Locate the cell with the specified text and output its [x, y] center coordinate. 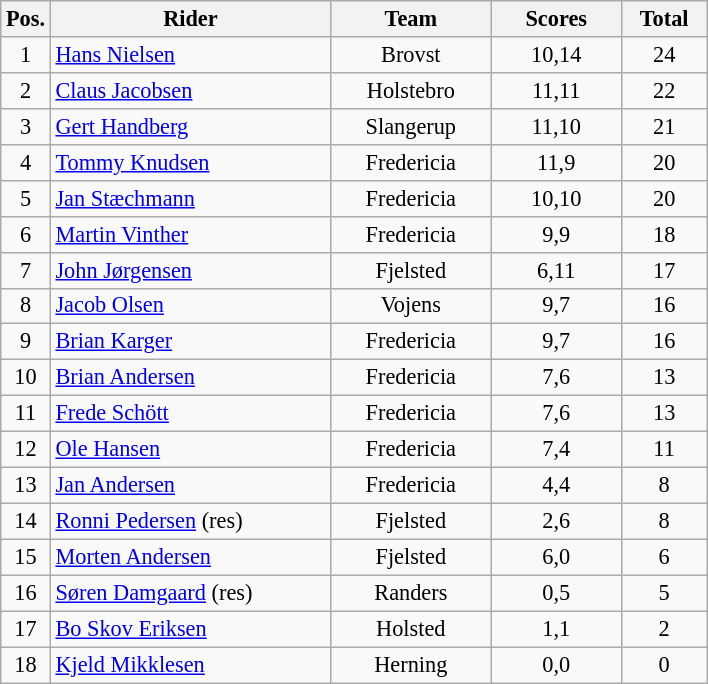
10,14 [556, 55]
Bo Skov Eriksen [190, 629]
Søren Damgaard (res) [190, 593]
22 [664, 90]
7 [26, 270]
11,10 [556, 126]
4 [26, 162]
John Jørgensen [190, 270]
21 [664, 126]
2,6 [556, 521]
Hans Nielsen [190, 55]
11,9 [556, 162]
Tommy Knudsen [190, 162]
Frede Schött [190, 414]
1 [26, 55]
10,10 [556, 198]
Gert Handberg [190, 126]
Jan Andersen [190, 485]
Vojens [411, 306]
9,9 [556, 234]
14 [26, 521]
Herning [411, 665]
Claus Jacobsen [190, 90]
Rider [190, 19]
Jan Stæchmann [190, 198]
7,4 [556, 450]
Kjeld Mikklesen [190, 665]
6,11 [556, 270]
Team [411, 19]
0 [664, 665]
Ole Hansen [190, 450]
Slangerup [411, 126]
Scores [556, 19]
0,5 [556, 593]
Holstebro [411, 90]
Martin Vinther [190, 234]
10 [26, 378]
Holsted [411, 629]
3 [26, 126]
6,0 [556, 557]
Total [664, 19]
0,0 [556, 665]
12 [26, 450]
Brian Andersen [190, 378]
Randers [411, 593]
9 [26, 342]
Pos. [26, 19]
Ronni Pedersen (res) [190, 521]
Brovst [411, 55]
11,11 [556, 90]
24 [664, 55]
15 [26, 557]
Morten Andersen [190, 557]
4,4 [556, 485]
1,1 [556, 629]
Brian Karger [190, 342]
Jacob Olsen [190, 306]
